Return the (x, y) coordinate for the center point of the cell that contains the specified text.  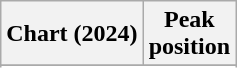
Chart (2024) (72, 34)
Peakposition (189, 34)
